Return the [x, y] coordinate for the center point of the cell that contains the specified text.  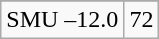
SMU –12.0 [62, 20]
72 [142, 20]
